Search for the cell housing the specified text and yield its (x, y) center coordinate. 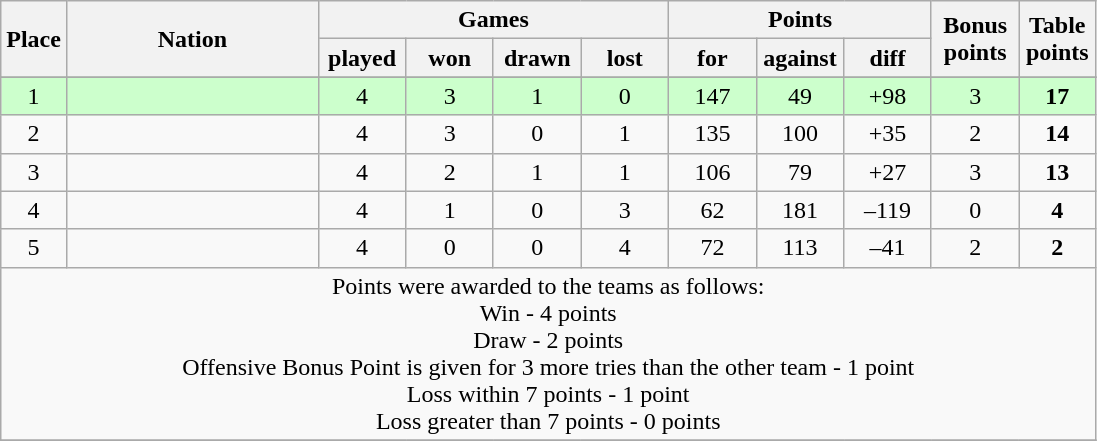
Nation (192, 39)
72 (713, 248)
won (450, 58)
13 (1058, 172)
62 (713, 210)
5 (34, 248)
135 (713, 134)
played (362, 58)
Bonuspoints (975, 39)
100 (800, 134)
49 (800, 96)
Games (493, 20)
17 (1058, 96)
+98 (888, 96)
181 (800, 210)
for (713, 58)
113 (800, 248)
–119 (888, 210)
drawn (537, 58)
106 (713, 172)
–41 (888, 248)
79 (800, 172)
147 (713, 96)
Tablepoints (1058, 39)
Points (800, 20)
14 (1058, 134)
Place (34, 39)
diff (888, 58)
against (800, 58)
+35 (888, 134)
+27 (888, 172)
lost (625, 58)
